Detect which cell encompasses the target text, then output its (X, Y) center coordinate. 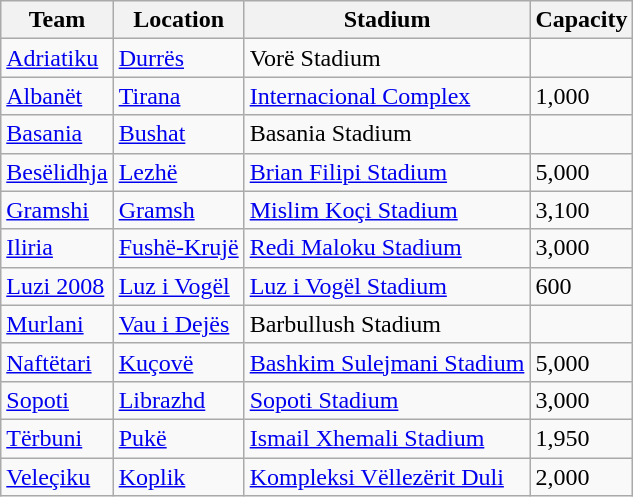
Redi Maloku Stadium (387, 248)
Sopoti Stadium (387, 400)
Pukë (178, 438)
Vau i Dejës (178, 324)
Adriatiku (57, 58)
Durrës (178, 58)
Fushë-Krujë (178, 248)
Tërbuni (57, 438)
Location (178, 20)
Sopoti (57, 400)
Bashkim Sulejmani Stadium (387, 362)
Basania Stadium (387, 134)
Librazhd (178, 400)
Veleçiku (57, 477)
Basania (57, 134)
Stadium (387, 20)
1,950 (582, 438)
Luzi 2008 (57, 286)
Barbullush Stadium (387, 324)
Kuçovë (178, 362)
2,000 (582, 477)
Vorë Stadium (387, 58)
Team (57, 20)
Luz i Vogël Stadium (387, 286)
Iliria (57, 248)
Internacional Complex (387, 96)
Koplik (178, 477)
Albanët (57, 96)
Ismail Xhemali Stadium (387, 438)
Tirana (178, 96)
Gramsh (178, 210)
Kompleksi Vëllezërit Duli (387, 477)
Brian Filipi Stadium (387, 172)
Capacity (582, 20)
600 (582, 286)
Bushat (178, 134)
Luz i Vogël (178, 286)
Lezhë (178, 172)
Gramshi (57, 210)
1,000 (582, 96)
Besëlidhja (57, 172)
Murlani (57, 324)
3,100 (582, 210)
Mislim Koçi Stadium (387, 210)
Naftëtari (57, 362)
